Scan for the cell matching the given text and deliver its (x, y) coordinate at center. 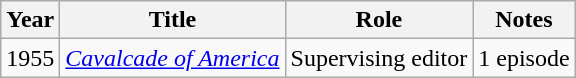
Cavalcade of America (172, 58)
Title (172, 20)
Role (379, 20)
Notes (524, 20)
1955 (30, 58)
Supervising editor (379, 58)
1 episode (524, 58)
Year (30, 20)
